Search for the cell housing the specified text and yield its [x, y] center coordinate. 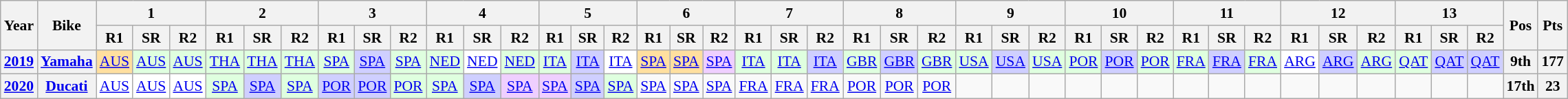
Pos [1521, 25]
23 [1553, 87]
5 [587, 13]
Bike [67, 25]
13 [1449, 13]
2 [263, 13]
3 [372, 13]
Ducati [67, 87]
6 [686, 13]
Year [19, 25]
9 [1010, 13]
4 [483, 13]
12 [1338, 13]
11 [1227, 13]
177 [1553, 62]
2019 [19, 62]
7 [789, 13]
9th [1521, 62]
10 [1119, 13]
17th [1521, 87]
Yamaha [67, 62]
2020 [19, 87]
8 [900, 13]
Pts [1553, 25]
1 [151, 13]
